Capture the cell that displays the provided text and extract its [X, Y] central coordinate. 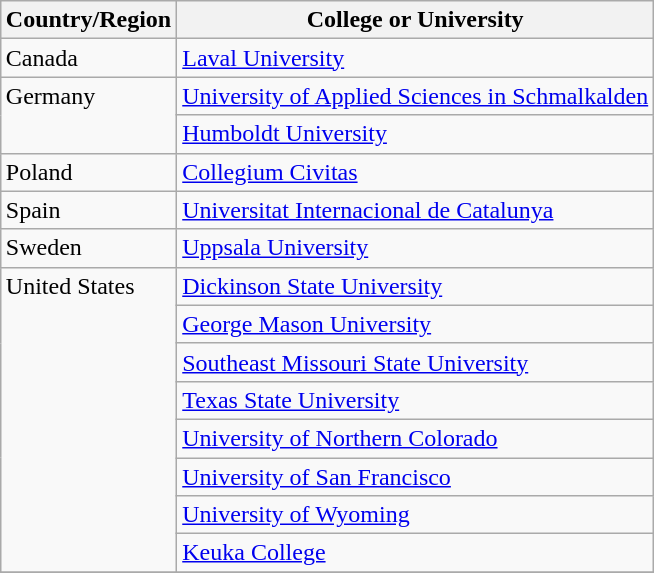
Uppsala University [416, 248]
United States [88, 419]
Canada [88, 58]
Spain [88, 210]
University of Northern Colorado [416, 438]
Southeast Missouri State University [416, 362]
Sweden [88, 248]
Germany [88, 115]
University of San Francisco [416, 477]
Humboldt University [416, 134]
Texas State University [416, 400]
Keuka College [416, 553]
Universitat Internacional de Catalunya [416, 210]
Poland [88, 172]
College or University [416, 20]
Country/Region [88, 20]
Laval University [416, 58]
George Mason University [416, 324]
University of Wyoming [416, 515]
Collegium Civitas [416, 172]
Dickinson State University [416, 286]
University of Applied Sciences in Schmalkalden [416, 96]
